From the cell containing the given text, extract its center point as [x, y] coordinate. 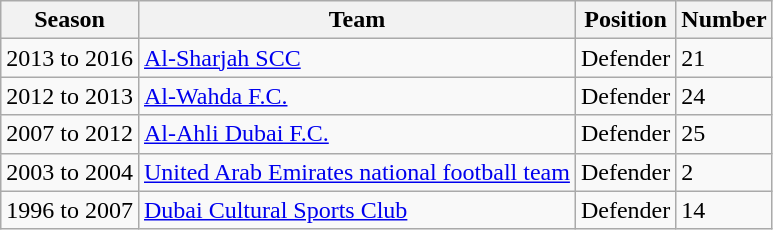
14 [724, 210]
United Arab Emirates national football team [356, 172]
Team [356, 20]
Number [724, 20]
Season [70, 20]
1996 to 2007 [70, 210]
24 [724, 96]
Al-Wahda F.C. [356, 96]
Al-Ahli Dubai F.C. [356, 134]
2007 to 2012 [70, 134]
Position [625, 20]
2 [724, 172]
Dubai Cultural Sports Club [356, 210]
Al-Sharjah SCC [356, 58]
21 [724, 58]
2003 to 2004 [70, 172]
2013 to 2016 [70, 58]
25 [724, 134]
2012 to 2013 [70, 96]
